Pinpoint the cell where the given text exists, returning its [x, y] midpoint coordinate. 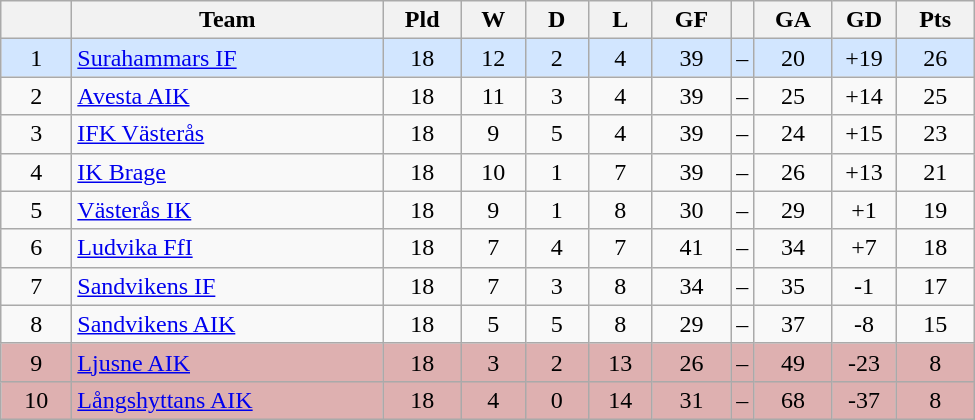
Pts [936, 20]
Sandvikens IF [228, 286]
GD [864, 20]
6 [36, 248]
Pld [422, 20]
+15 [864, 134]
23 [936, 134]
35 [794, 286]
17 [936, 286]
+1 [864, 210]
37 [794, 324]
Ljusne AIK [228, 362]
GF [692, 20]
20 [794, 58]
12 [493, 58]
11 [493, 96]
-37 [864, 400]
L [621, 20]
31 [692, 400]
IFK Västerås [228, 134]
14 [621, 400]
49 [794, 362]
-23 [864, 362]
41 [692, 248]
Ludvika FfI [228, 248]
0 [557, 400]
+14 [864, 96]
Sandvikens AIK [228, 324]
+13 [864, 172]
+19 [864, 58]
D [557, 20]
Team [228, 20]
+7 [864, 248]
GA [794, 20]
24 [794, 134]
30 [692, 210]
W [493, 20]
68 [794, 400]
19 [936, 210]
15 [936, 324]
Långshyttans AIK [228, 400]
Avesta AIK [228, 96]
21 [936, 172]
-1 [864, 286]
-8 [864, 324]
IK Brage [228, 172]
Västerås IK [228, 210]
Surahammars IF [228, 58]
13 [621, 362]
